Return (X, Y) of the center of cell containing provided text 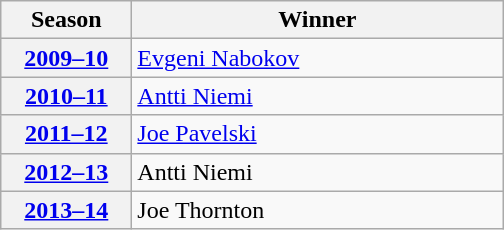
Winner (318, 20)
Season (66, 20)
2011–12 (66, 134)
Evgeni Nabokov (318, 58)
Joe Pavelski (318, 134)
2009–10 (66, 58)
2012–13 (66, 172)
Joe Thornton (318, 210)
2013–14 (66, 210)
2010–11 (66, 96)
